Scan for the cell matching the given text and deliver its (x, y) coordinate at center. 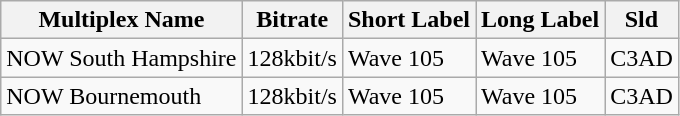
Bitrate (292, 20)
Short Label (408, 20)
Long Label (540, 20)
NOW South Hampshire (122, 58)
Multiplex Name (122, 20)
NOW Bournemouth (122, 96)
Sld (642, 20)
